Detect which cell encompasses the target text, then output its [X, Y] center coordinate. 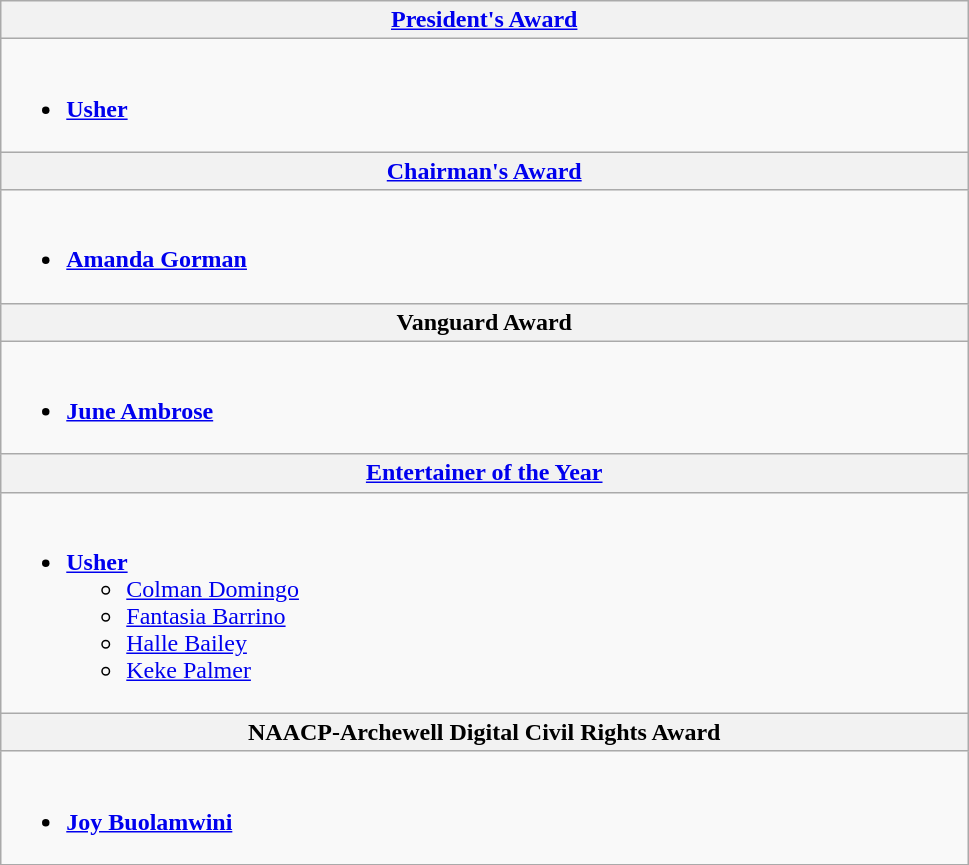
Usher [484, 96]
UsherColman DomingoFantasia BarrinoHalle BaileyKeke Palmer [484, 602]
President's Award [484, 20]
Chairman's Award [484, 171]
June Ambrose [484, 398]
NAACP-Archewell Digital Civil Rights Award [484, 732]
Joy Buolamwini [484, 808]
Amanda Gorman [484, 246]
Vanguard Award [484, 322]
Entertainer of the Year [484, 473]
